Provide the (x, y) coordinate of the cell's center where the given text is located.  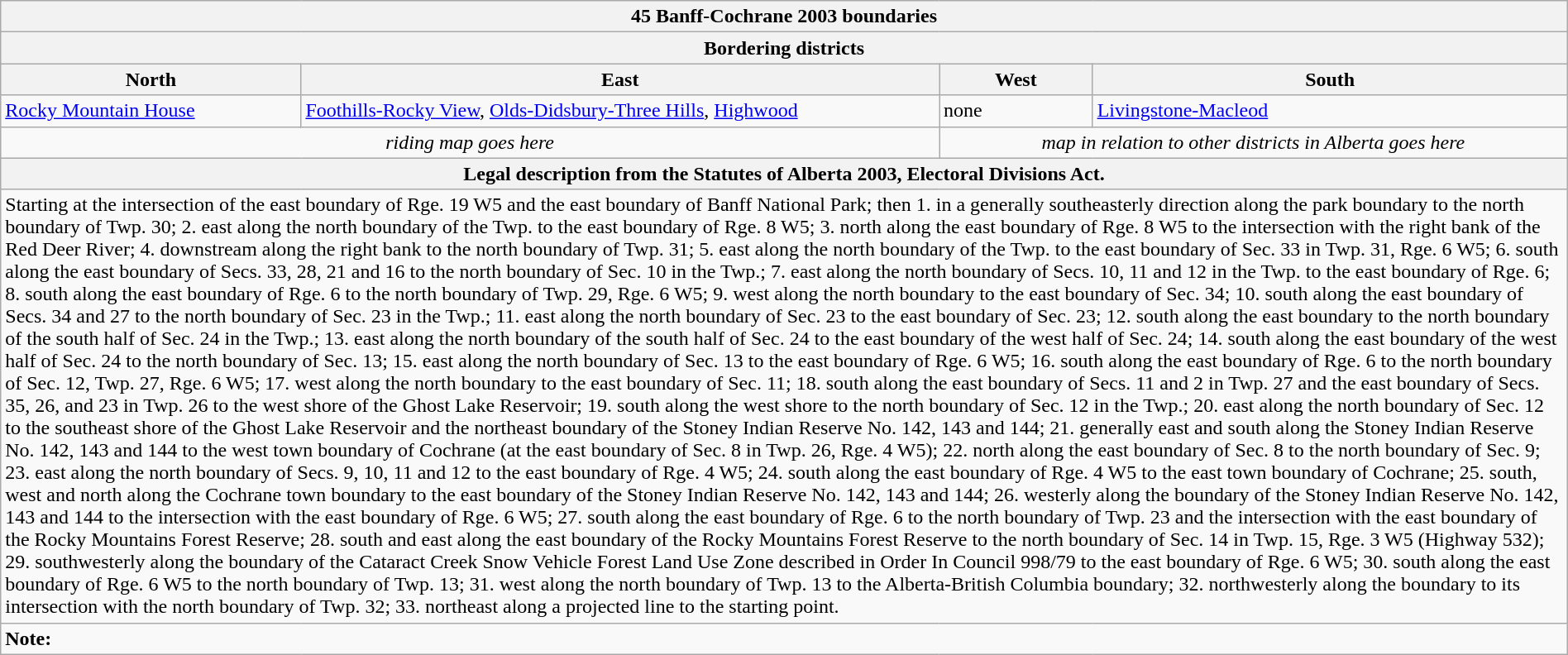
Livingstone-Macleod (1330, 111)
North (151, 79)
riding map goes here (470, 142)
none (1016, 111)
West (1016, 79)
Note: (784, 638)
Bordering districts (784, 48)
Legal description from the Statutes of Alberta 2003, Electoral Divisions Act. (784, 174)
East (620, 79)
Foothills-Rocky View, Olds-Didsbury-Three Hills, Highwood (620, 111)
South (1330, 79)
45 Banff-Cochrane 2003 boundaries (784, 17)
map in relation to other districts in Alberta goes here (1254, 142)
Rocky Mountain House (151, 111)
